Output the (X, Y) coordinate of the center of the cell containing the given text.  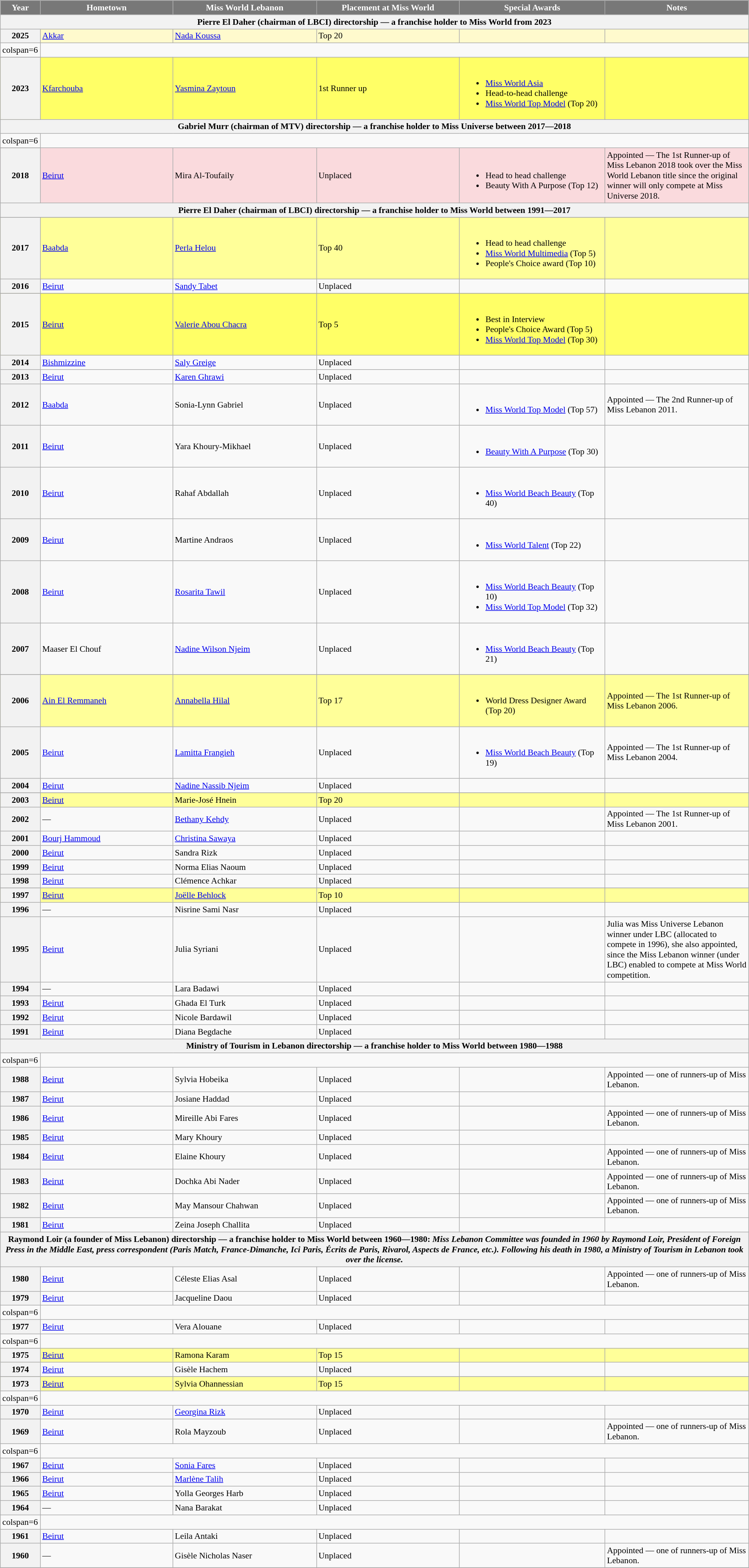
1964 (20, 1508)
Miss World Talent (Top 22) (532, 540)
2014 (20, 363)
Top 10 (388, 895)
Rola Mayzoub (244, 1431)
Appointed — The 2nd Runner-up of Miss Lebanon 2011. (677, 405)
World Dress Designer Award (Top 20) (532, 701)
Rosarita Tawil (244, 592)
Yara Khoury-Mikhael (244, 446)
1983 (20, 1181)
Diana Begdache (244, 1032)
Bourj Hammoud (107, 839)
Nadine Nassib Njeim (244, 786)
Yolla Georges Harb (244, 1494)
Julia Syriani (244, 949)
2000 (20, 853)
Leila Antaki (244, 1536)
Top 5 (388, 324)
1994 (20, 989)
1975 (20, 1355)
Josiane Haddad (244, 1099)
Bethany Kehdy (244, 819)
2025 (20, 36)
Miss World Beach Beauty (Top 21) (532, 649)
Ramona Karam (244, 1355)
2006 (20, 701)
Notes (677, 8)
Vera Alouane (244, 1327)
Saly Greige (244, 363)
1981 (20, 1225)
May Mansour Chahwan (244, 1206)
Ain El Remmaneh (107, 701)
Nada Koussa (244, 36)
Nana Barakat (244, 1508)
1999 (20, 867)
Mireille Abi Fares (244, 1118)
Special Awards (532, 8)
Miss World AsiaHead-to-head challengeMiss World Top Model (Top 20) (532, 89)
1977 (20, 1327)
Ghada El Turk (244, 1003)
2015 (20, 324)
Mira Al-Toufaily (244, 175)
Sandy Tabet (244, 287)
1988 (20, 1080)
2003 (20, 800)
Kfarchouba (107, 89)
Placement at Miss World (388, 8)
1979 (20, 1299)
Christina Sawaya (244, 839)
Miss World Beach Beauty (Top 19) (532, 752)
Céleste Elias Asal (244, 1279)
1967 (20, 1465)
Gabriel Murr (chairman of MTV) directorship — a franchise holder to Miss Universe between 2017―2018 (375, 127)
Top 17 (388, 701)
Gisèle Hachem (244, 1370)
Sandra Rizk (244, 853)
Rahaf Abdallah (244, 493)
1974 (20, 1370)
1993 (20, 1003)
1996 (20, 910)
1982 (20, 1206)
Valerie Abou Chacra (244, 324)
1984 (20, 1157)
Georgina Rizk (244, 1413)
Marlène Talih (244, 1480)
1973 (20, 1384)
Beauty With A Purpose (Top 30) (532, 446)
2013 (20, 377)
2011 (20, 446)
Appointed — The 1st Runner-up of Miss Lebanon 2001. (677, 819)
Norma Elias Naoum (244, 867)
Bishmizzine (107, 363)
Nadine Wilson Njeim (244, 649)
2001 (20, 839)
Top 40 (388, 248)
1961 (20, 1536)
Head to head challengeBeauty With A Purpose (Top 12) (532, 175)
Nicole Bardawil (244, 1018)
1st Runner up (388, 89)
Sylvia Ohannessian (244, 1384)
Sonia-Lynn Gabriel (244, 405)
Karen Ghrawi (244, 377)
1995 (20, 949)
1960 (20, 1556)
1992 (20, 1018)
Appointed — The 1st Runner-up of Miss Lebanon 2006. (677, 701)
Dochka Abi Nader (244, 1181)
Maaser El Chouf (107, 649)
Pierre El Daher (chairman of LBCI) directorship — a franchise holder to Miss World from 2023 (375, 22)
Elaine Khoury (244, 1157)
1965 (20, 1494)
1985 (20, 1138)
Akkar (107, 36)
Pierre El Daher (chairman of LBCI) directorship — a franchise holder to Miss World between 1991―2017 (375, 210)
Zeina Joseph Challita (244, 1225)
2023 (20, 89)
Sylvia Hobeika (244, 1080)
Marie-José Hnein (244, 800)
1969 (20, 1431)
Mary Khoury (244, 1138)
Gisèle Nicholas Naser (244, 1556)
2002 (20, 819)
2008 (20, 592)
Best in InterviewPeople's Choice Award (Top 5)Miss World Top Model (Top 30) (532, 324)
Hometown (107, 8)
1998 (20, 882)
Miss World Beach Beauty (Top 40) (532, 493)
Martine Andraos (244, 540)
Joëlle Behlock (244, 895)
2018 (20, 175)
1966 (20, 1480)
2012 (20, 405)
Clémence Achkar (244, 882)
2005 (20, 752)
2004 (20, 786)
2010 (20, 493)
Lara Badawi (244, 989)
2007 (20, 649)
Head to head challengeMiss World Multimedia (Top 5)People's Choice award (Top 10) (532, 248)
Lamitta Frangieh (244, 752)
2009 (20, 540)
Year (20, 8)
Perla Helou (244, 248)
2017 (20, 248)
Miss World Top Model (Top 57) (532, 405)
Appointed — The 1st Runner-up of Miss Lebanon 2004. (677, 752)
1986 (20, 1118)
Miss World Beach Beauty (Top 10)Miss World Top Model (Top 32) (532, 592)
1997 (20, 895)
Nisrine Sami Nasr (244, 910)
Sonia Fares (244, 1465)
Jacqueline Daou (244, 1299)
Miss World Lebanon (244, 8)
Ministry of Tourism in Lebanon directorship — a franchise holder to Miss World between 1980―1988 (375, 1046)
1970 (20, 1413)
1980 (20, 1279)
1991 (20, 1032)
2016 (20, 287)
Annabella Hilal (244, 701)
1987 (20, 1099)
Yasmina Zaytoun (244, 89)
